Identify which cell holds the provided text, then report its (X, Y) central coordinate. 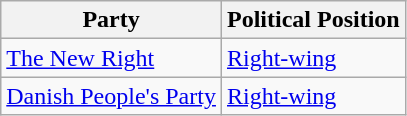
Danish People's Party (112, 96)
Political Position (313, 20)
The New Right (112, 58)
Party (112, 20)
